Locate the cell with the specified text and output its [X, Y] center coordinate. 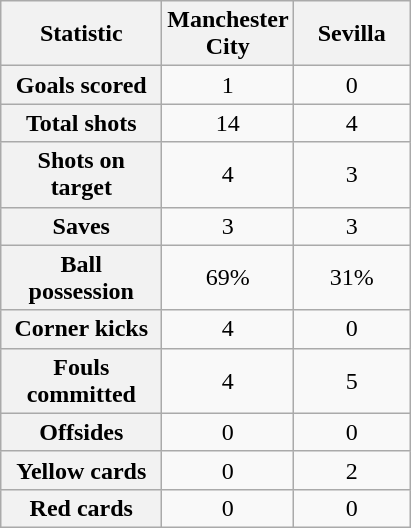
Sevilla [352, 34]
Statistic [82, 34]
Corner kicks [82, 329]
Manchester City [228, 34]
2 [352, 470]
31% [352, 278]
Fouls committed [82, 380]
1 [228, 85]
69% [228, 278]
Saves [82, 226]
Goals scored [82, 85]
Ball possession [82, 278]
Yellow cards [82, 470]
Red cards [82, 508]
Total shots [82, 123]
Shots on target [82, 174]
14 [228, 123]
5 [352, 380]
Offsides [82, 432]
